Scan for the cell matching the given text and deliver its [x, y] coordinate at center. 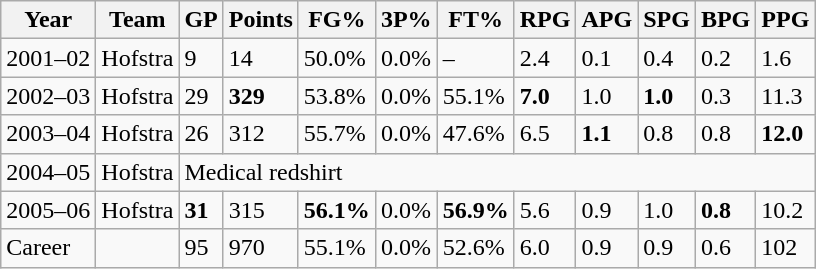
– [476, 58]
Team [138, 20]
9 [201, 58]
BPG [725, 20]
PPG [786, 20]
11.3 [786, 96]
0.2 [725, 58]
12.0 [786, 134]
10.2 [786, 210]
FT% [476, 20]
Medical redshirt [497, 172]
95 [201, 248]
2.4 [545, 58]
47.6% [476, 134]
0.6 [725, 248]
312 [260, 134]
2004–05 [48, 172]
FG% [336, 20]
31 [201, 210]
RPG [545, 20]
315 [260, 210]
Career [48, 248]
1.6 [786, 58]
29 [201, 96]
0.1 [607, 58]
7.0 [545, 96]
SPG [667, 20]
50.0% [336, 58]
Year [48, 20]
2002–03 [48, 96]
6.5 [545, 134]
56.9% [476, 210]
55.7% [336, 134]
5.6 [545, 210]
329 [260, 96]
970 [260, 248]
2001–02 [48, 58]
APG [607, 20]
0.3 [725, 96]
102 [786, 248]
53.8% [336, 96]
GP [201, 20]
1.1 [607, 134]
3P% [406, 20]
Points [260, 20]
2005–06 [48, 210]
6.0 [545, 248]
0.4 [667, 58]
56.1% [336, 210]
2003–04 [48, 134]
52.6% [476, 248]
26 [201, 134]
14 [260, 58]
